Determine the [x, y] coordinate at the center of the cell enclosing the given text.  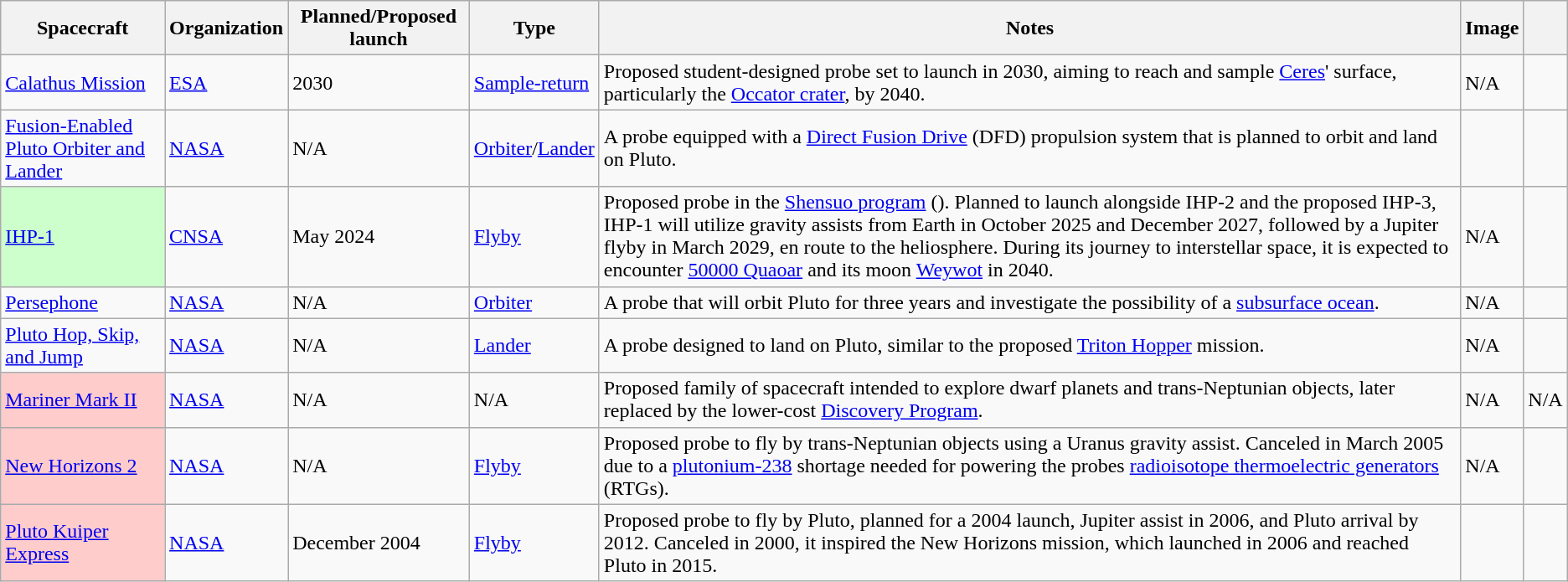
May 2024 [379, 236]
Lander [534, 345]
Proposed family of spacecraft intended to explore dwarf planets and trans-Neptunian objects, later replaced by the lower-cost Discovery Program. [1029, 400]
Fusion-Enabled Pluto Orbiter and Lander [83, 148]
Type [534, 28]
Mariner Mark II [83, 400]
Pluto Hop, Skip, and Jump [83, 345]
2030 [379, 82]
A probe equipped with a Direct Fusion Drive (DFD) propulsion system that is planned to orbit and land on Pluto. [1029, 148]
Pluto Kuiper Express [83, 543]
Calathus Mission [83, 82]
New Horizons 2 [83, 466]
Notes [1029, 28]
A probe designed to land on Pluto, similar to the proposed Triton Hopper mission. [1029, 345]
Proposed student-designed probe set to launch in 2030, aiming to reach and sample Ceres' surface, particularly the Occator crater, by 2040. [1029, 82]
December 2004 [379, 543]
ESA [226, 82]
Planned/Proposed launch [379, 28]
Organization [226, 28]
Spacecraft [83, 28]
Image [1493, 28]
Sample-return [534, 82]
Orbiter/Lander [534, 148]
A probe that will orbit Pluto for three years and investigate the possibility of a subsurface ocean. [1029, 302]
IHP-1 [83, 236]
CNSA [226, 236]
Persephone [83, 302]
Orbiter [534, 302]
